Output the [x, y] coordinate of the center of the cell containing the given text.  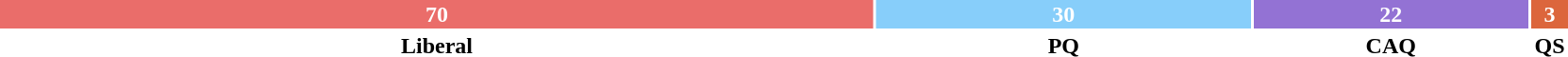
70 [437, 14]
30 [1064, 14]
22 [1391, 14]
